Scan for the cell matching the given text and deliver its (x, y) coordinate at center. 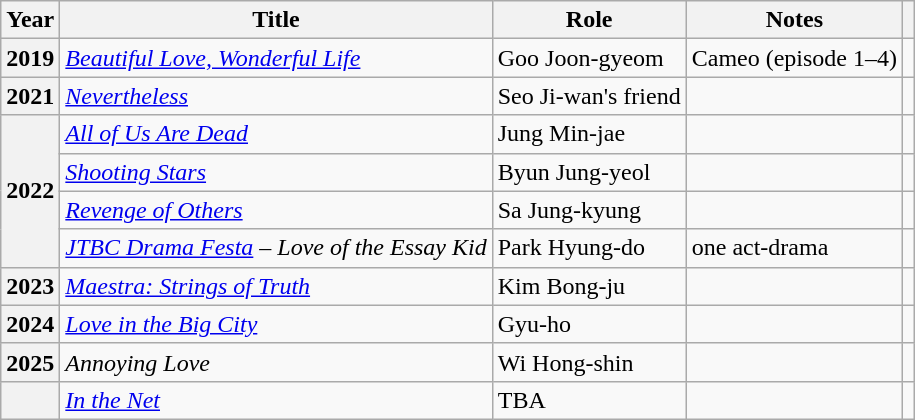
Revenge of Others (276, 210)
Annoying Love (276, 362)
2025 (30, 362)
Kim Bong-ju (589, 286)
Seo Ji-wan's friend (589, 96)
Jung Min-jae (589, 134)
Byun Jung-yeol (589, 172)
Title (276, 20)
TBA (589, 400)
2021 (30, 96)
Cameo (episode 1–4) (794, 58)
2022 (30, 191)
All of Us Are Dead (276, 134)
2024 (30, 324)
Park Hyung-do (589, 248)
Sa Jung-kyung (589, 210)
Wi Hong-shin (589, 362)
2023 (30, 286)
Nevertheless (276, 96)
Goo Joon-gyeom (589, 58)
JTBC Drama Festa – Love of the Essay Kid (276, 248)
Notes (794, 20)
Love in the Big City (276, 324)
Gyu-ho (589, 324)
In the Net (276, 400)
Shooting Stars (276, 172)
one act-drama (794, 248)
Beautiful Love, Wonderful Life (276, 58)
Maestra: Strings of Truth (276, 286)
2019 (30, 58)
Role (589, 20)
Year (30, 20)
